Find where the given text appears and provide that cell's center as (X, Y) coordinate. 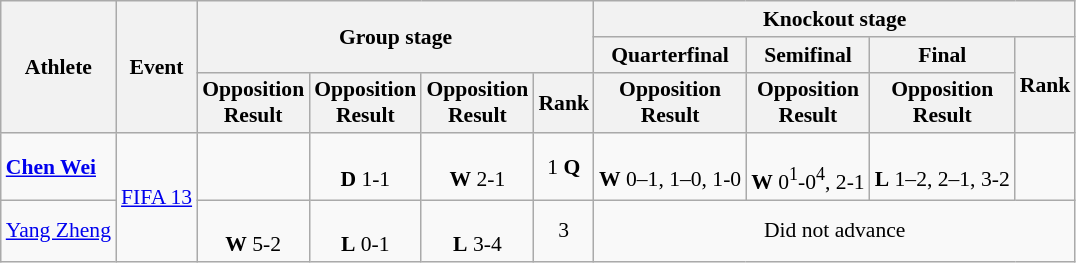
FIFA 13 (156, 198)
W 2-1 (477, 168)
Event (156, 67)
W 0–1, 1–0, 1-0 (670, 168)
Did not advance (834, 230)
L 0-1 (365, 230)
L 3-4 (477, 230)
3 (564, 230)
Group stage (396, 36)
Knockout stage (834, 19)
D 1-1 (365, 168)
W 01-04, 2-1 (808, 168)
W 5-2 (253, 230)
Yang Zheng (58, 230)
Final (942, 55)
L 1–2, 2–1, 3-2 (942, 168)
Semifinal (808, 55)
1 Q (564, 168)
Athlete (58, 67)
Chen Wei (58, 168)
Quarterfinal (670, 55)
